Detect which cell encompasses the target text, then output its [X, Y] center coordinate. 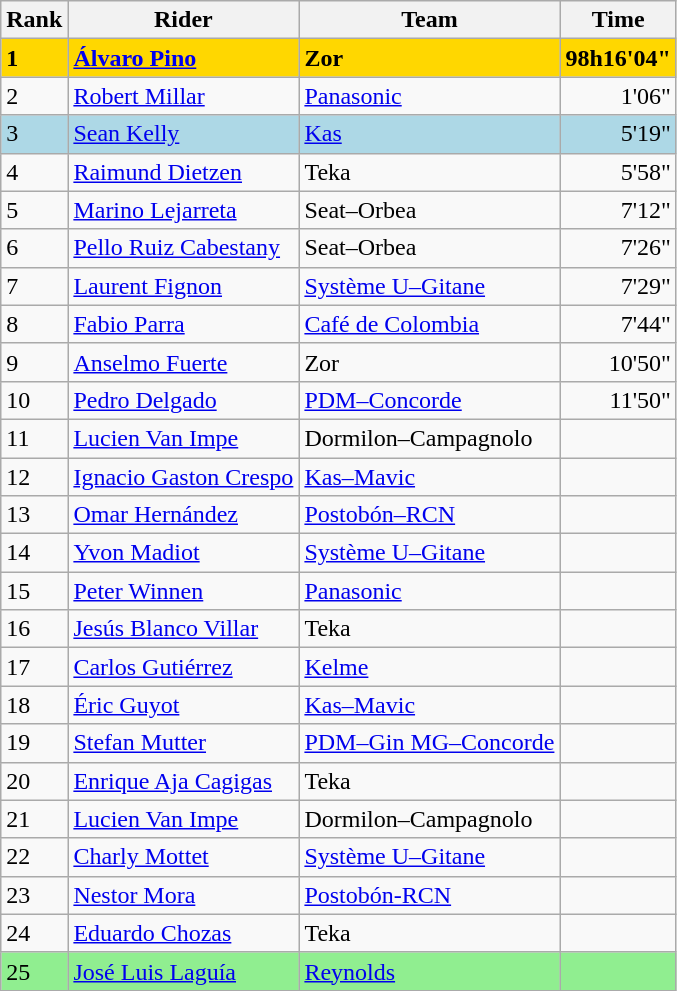
15 [34, 591]
3 [34, 134]
25 [34, 971]
24 [34, 933]
Café de Colombia [430, 324]
Pedro Delgado [184, 400]
Postobón–RCN [430, 515]
2 [34, 96]
José Luis Laguía [184, 971]
19 [34, 743]
Time [618, 20]
6 [34, 248]
Yvon Madiot [184, 553]
7 [34, 286]
16 [34, 629]
98h16'04" [618, 58]
Laurent Fignon [184, 286]
17 [34, 667]
Kas [430, 134]
Anselmo Fuerte [184, 362]
Eduardo Chozas [184, 933]
Carlos Gutiérrez [184, 667]
7'44" [618, 324]
23 [34, 895]
PDM–Gin MG–Concorde [430, 743]
9 [34, 362]
21 [34, 819]
Álvaro Pino [184, 58]
7'26" [618, 248]
Charly Mottet [184, 857]
20 [34, 781]
Rider [184, 20]
Robert Millar [184, 96]
14 [34, 553]
4 [34, 172]
Kelme [430, 667]
7'12" [618, 210]
Raimund Dietzen [184, 172]
Marino Lejarreta [184, 210]
Omar Hernández [184, 515]
Sean Kelly [184, 134]
1 [34, 58]
Enrique Aja Cagigas [184, 781]
Fabio Parra [184, 324]
10'50" [618, 362]
Rank [34, 20]
5 [34, 210]
Peter Winnen [184, 591]
5'58" [618, 172]
Ignacio Gaston Crespo [184, 477]
8 [34, 324]
Stefan Mutter [184, 743]
1'06" [618, 96]
Jesús Blanco Villar [184, 629]
Nestor Mora [184, 895]
Postobón-RCN [430, 895]
18 [34, 705]
Pello Ruiz Cabestany [184, 248]
PDM–Concorde [430, 400]
11 [34, 438]
5'19" [618, 134]
7'29" [618, 286]
12 [34, 477]
22 [34, 857]
Team [430, 20]
Éric Guyot [184, 705]
11'50" [618, 400]
13 [34, 515]
Reynolds [430, 971]
10 [34, 400]
